From the cell containing the given text, extract its center point as [x, y] coordinate. 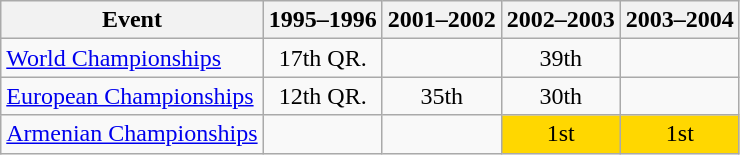
2002–2003 [560, 20]
1995–1996 [322, 20]
Event [132, 20]
35th [442, 96]
Armenian Championships [132, 134]
12th QR. [322, 96]
30th [560, 96]
2003–2004 [680, 20]
World Championships [132, 58]
39th [560, 58]
17th QR. [322, 58]
European Championships [132, 96]
2001–2002 [442, 20]
